Detect which cell encompasses the target text, then output its (x, y) center coordinate. 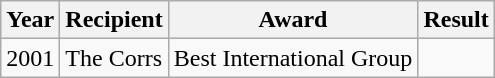
Award (293, 20)
The Corrs (114, 58)
Best International Group (293, 58)
2001 (30, 58)
Result (456, 20)
Recipient (114, 20)
Year (30, 20)
